Identify which cell holds the provided text, then report its [x, y] central coordinate. 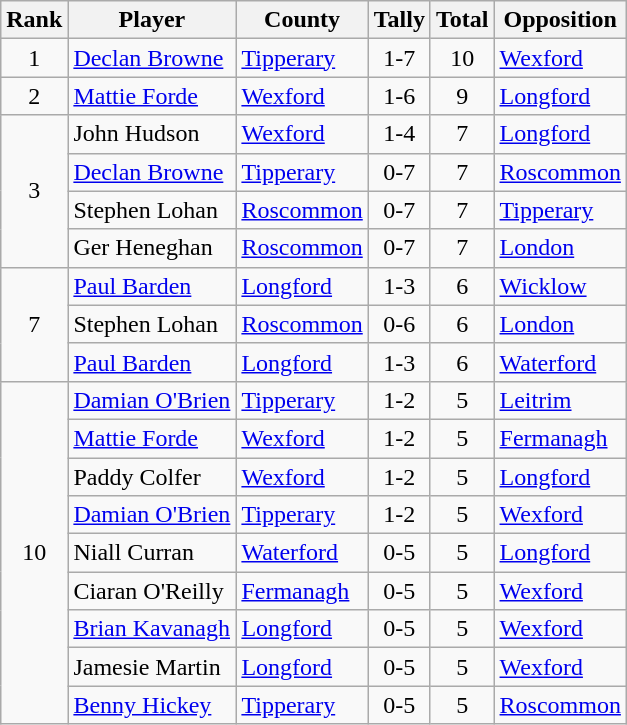
Jamesie Martin [152, 667]
Wicklow [560, 286]
Leitrim [560, 400]
Player [152, 20]
John Hudson [152, 134]
Benny Hickey [152, 705]
Niall Curran [152, 553]
3 [34, 191]
1-7 [399, 58]
Ger Heneghan [152, 248]
1-6 [399, 96]
County [302, 20]
Tally [399, 20]
Total [462, 20]
2 [34, 96]
Paddy Colfer [152, 477]
1-4 [399, 134]
0-6 [399, 324]
Opposition [560, 20]
Ciaran O'Reilly [152, 591]
9 [462, 96]
1 [34, 58]
Rank [34, 20]
Brian Kavanagh [152, 629]
